Scan for the cell matching the given text and deliver its (x, y) coordinate at center. 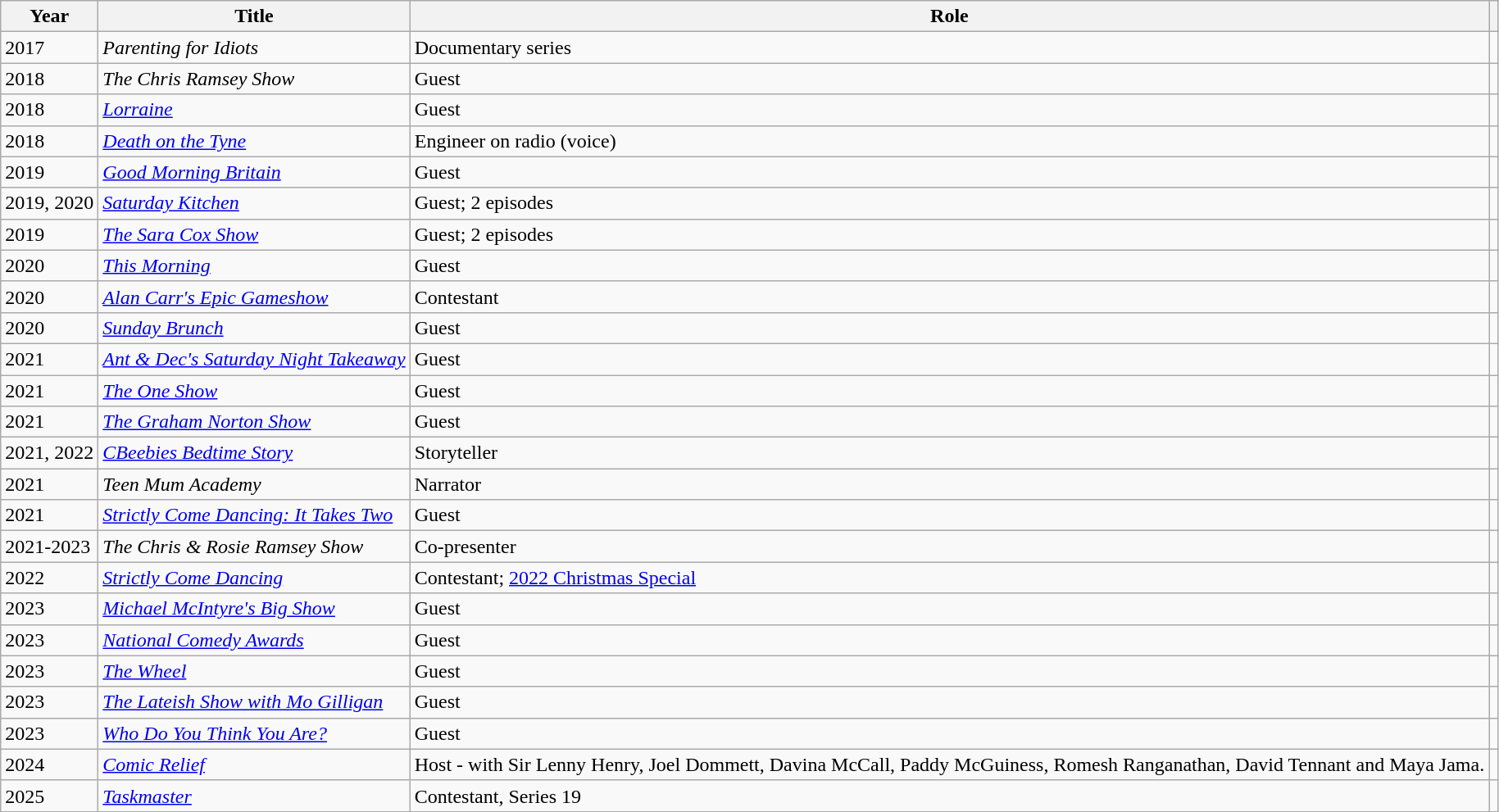
The Sara Cox Show (254, 234)
Michael McIntyre's Big Show (254, 609)
Co-presenter (949, 547)
Role (949, 16)
Death on the Tyne (254, 141)
Taskmaster (254, 796)
Parenting for Idiots (254, 48)
National Comedy Awards (254, 640)
Lorraine (254, 110)
CBeebies Bedtime Story (254, 453)
Narrator (949, 484)
Good Morning Britain (254, 172)
2022 (49, 578)
Strictly Come Dancing: It Takes Two (254, 515)
The Chris Ramsey Show (254, 79)
Title (254, 16)
Saturday Kitchen (254, 203)
Year (49, 16)
Comic Relief (254, 764)
2019, 2020 (49, 203)
Contestant, Series 19 (949, 796)
Alan Carr's Epic Gameshow (254, 297)
The Lateish Show with Mo Gilligan (254, 702)
The Wheel (254, 671)
2017 (49, 48)
Sunday Brunch (254, 328)
Teen Mum Academy (254, 484)
This Morning (254, 265)
The One Show (254, 391)
Engineer on radio (voice) (949, 141)
2025 (49, 796)
Host - with Sir Lenny Henry, Joel Dommett, Davina McCall, Paddy McGuiness, Romesh Ranganathan, David Tennant and Maya Jama. (949, 764)
Contestant; 2022 Christmas Special (949, 578)
Documentary series (949, 48)
Ant & Dec's Saturday Night Takeaway (254, 359)
Contestant (949, 297)
Storyteller (949, 453)
The Chris & Rosie Ramsey Show (254, 547)
2021-2023 (49, 547)
Who Do You Think You Are? (254, 733)
2021, 2022 (49, 453)
Strictly Come Dancing (254, 578)
2024 (49, 764)
The Graham Norton Show (254, 422)
